Capture the cell that displays the provided text and extract its [x, y] central coordinate. 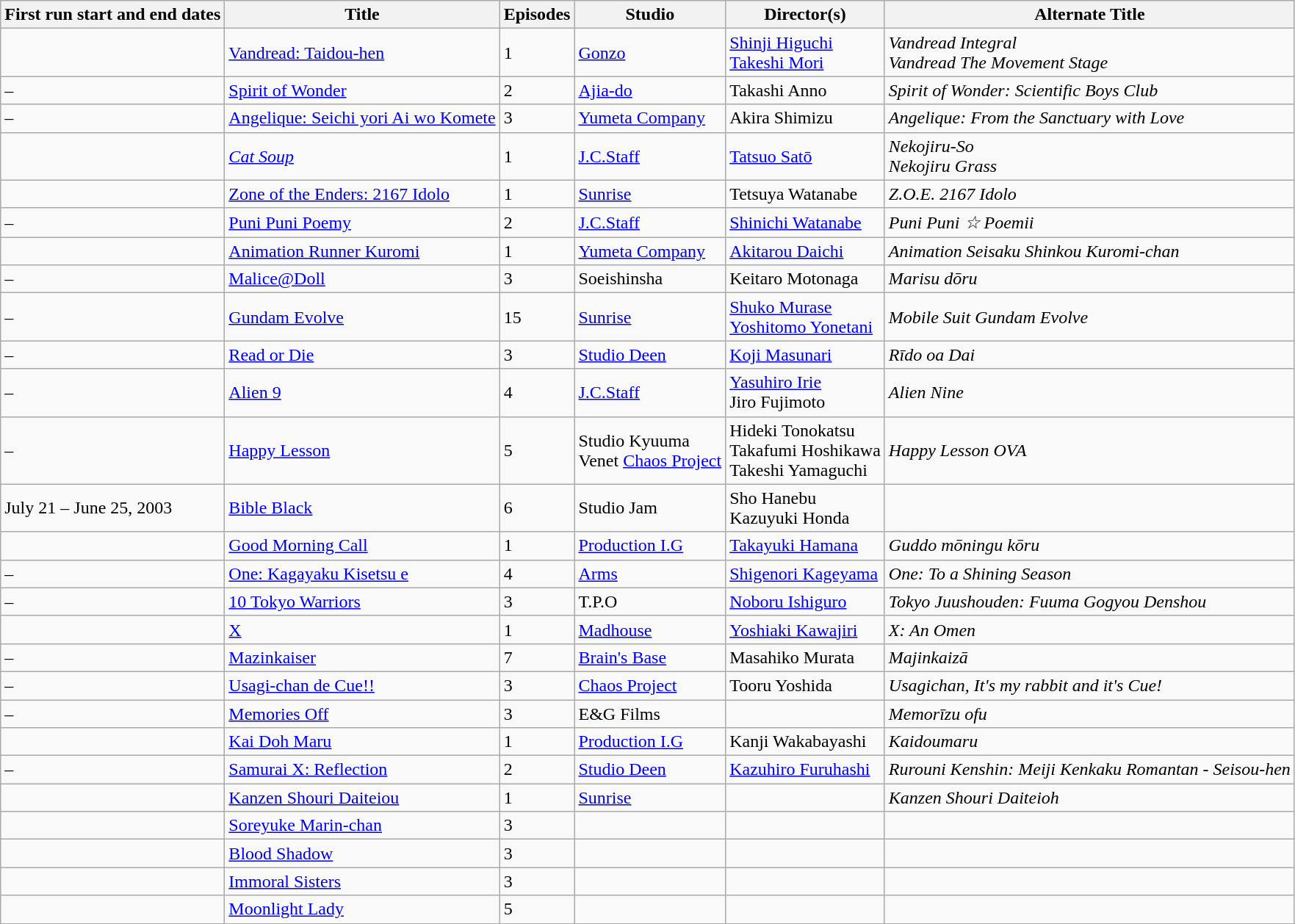
Animation Seisaku Shinkou Kuromi-chan [1089, 251]
Puni Puni ☆ Poemii [1089, 223]
Immoral Sisters [362, 881]
Keitaro Motonaga [805, 279]
Kanzen Shouri Daiteioh [1089, 798]
Masahiko Murata [805, 657]
First run start and end dates [113, 15]
7 [537, 657]
Mazinkaiser [362, 657]
Hideki TonokatsuTakafumi HoshikawaTakeshi Yamaguchi [805, 450]
Studio Jam [650, 508]
Tetsuya Watanabe [805, 194]
Episodes [537, 15]
Vandread: Taidou-hen [362, 53]
Angelique: From the Sanctuary with Love [1089, 118]
Kai Doh Maru [362, 742]
One: To a Shining Season [1089, 574]
Good Morning Call [362, 546]
Vandread IntegralVandread The Movement Stage [1089, 53]
Tooru Yoshida [805, 685]
Usagichan, It's my rabbit and it's Cue! [1089, 685]
Shinichi Watanabe [805, 223]
Soreyuke Marin-chan [362, 826]
Read or Die [362, 355]
Usagi-chan de Cue!! [362, 685]
Happy Lesson [362, 450]
Guddo mōningu kōru [1089, 546]
6 [537, 508]
Kanzen Shouri Daiteiou [362, 798]
Shuko MuraseYoshitomo Yonetani [805, 317]
Memorīzu ofu [1089, 713]
Tatsuo Satō [805, 156]
Gundam Evolve [362, 317]
10 Tokyo Warriors [362, 602]
Mobile Suit Gundam Evolve [1089, 317]
Animation Runner Kuromi [362, 251]
Majinkaizā [1089, 657]
Blood Shadow [362, 853]
E&G Films [650, 713]
Ajia-do [650, 90]
Rurouni Kenshin: Meiji Kenkaku Romantan - Seisou-hen [1089, 770]
Noboru Ishiguro [805, 602]
15 [537, 317]
July 21 – June 25, 2003 [113, 508]
Akira Shimizu [805, 118]
Moonlight Lady [362, 909]
Memories Off [362, 713]
Zone of the Enders: 2167 Idolo [362, 194]
Yasuhiro IrieJiro Fujimoto [805, 392]
Kanji Wakabayashi [805, 742]
Takayuki Hamana [805, 546]
Studio KyuumaVenet Chaos Project [650, 450]
Gonzo [650, 53]
Brain's Base [650, 657]
Spirit of Wonder [362, 90]
Madhouse [650, 629]
Happy Lesson OVA [1089, 450]
Malice@Doll [362, 279]
Kazuhiro Furuhashi [805, 770]
Arms [650, 574]
Marisu dōru [1089, 279]
Chaos Project [650, 685]
Rīdo oa Dai [1089, 355]
X: An Omen [1089, 629]
Takashi Anno [805, 90]
Kaidoumaru [1089, 742]
Akitarou Daichi [805, 251]
Shigenori Kageyama [805, 574]
Shinji HiguchiTakeshi Mori [805, 53]
Sho HanebuKazuyuki Honda [805, 508]
Spirit of Wonder: Scientific Boys Club [1089, 90]
Cat Soup [362, 156]
Alien 9 [362, 392]
Koji Masunari [805, 355]
Studio [650, 15]
Puni Puni Poemy [362, 223]
X [362, 629]
Alternate Title [1089, 15]
Angelique: Seichi yori Ai wo Komete [362, 118]
Soeishinsha [650, 279]
Alien Nine [1089, 392]
Samurai X: Reflection [362, 770]
Title [362, 15]
One: Kagayaku Kisetsu e [362, 574]
Director(s) [805, 15]
Tokyo Juushouden: Fuuma Gogyou Denshou [1089, 602]
Yoshiaki Kawajiri [805, 629]
Nekojiru-SoNekojiru Grass [1089, 156]
Z.O.E. 2167 Idolo [1089, 194]
T.P.O [650, 602]
Bible Black [362, 508]
